For the text-containing cell, return its midpoint in [x, y] coordinate format. 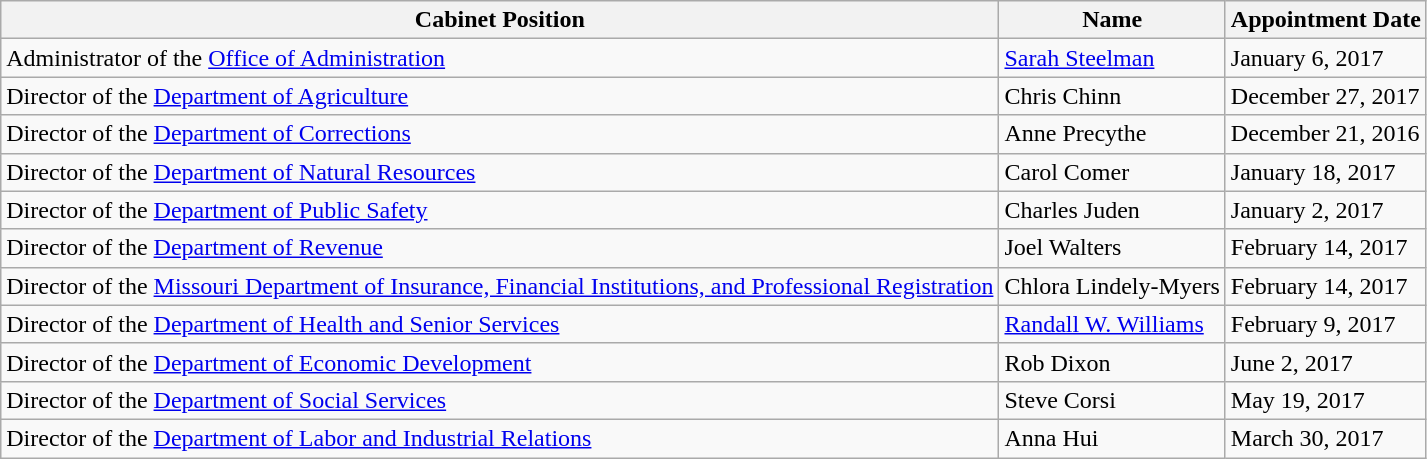
December 21, 2016 [1326, 134]
January 18, 2017 [1326, 172]
February 9, 2017 [1326, 324]
May 19, 2017 [1326, 400]
Director of the Department of Social Services [500, 400]
Sarah Steelman [1112, 58]
Anne Precythe [1112, 134]
December 27, 2017 [1326, 96]
Administrator of the Office of Administration [500, 58]
Rob Dixon [1112, 362]
Steve Corsi [1112, 400]
Carol Comer [1112, 172]
Cabinet Position [500, 20]
Director of the Department of Health and Senior Services [500, 324]
Anna Hui [1112, 438]
January 2, 2017 [1326, 210]
Name [1112, 20]
Director of the Department of Revenue [500, 248]
Director of the Department of Natural Resources [500, 172]
Director of the Department of Corrections [500, 134]
Chlora Lindely-Myers [1112, 286]
Director of the Missouri Department of Insurance, Financial Institutions, and Professional Registration [500, 286]
January 6, 2017 [1326, 58]
Joel Walters [1112, 248]
March 30, 2017 [1326, 438]
Randall W. Williams [1112, 324]
Director of the Department of Public Safety [500, 210]
Director of the Department of Economic Development [500, 362]
Appointment Date [1326, 20]
Charles Juden [1112, 210]
June 2, 2017 [1326, 362]
Chris Chinn [1112, 96]
Director of the Department of Labor and Industrial Relations [500, 438]
Director of the Department of Agriculture [500, 96]
